Identify which cell holds the provided text, then report its (x, y) central coordinate. 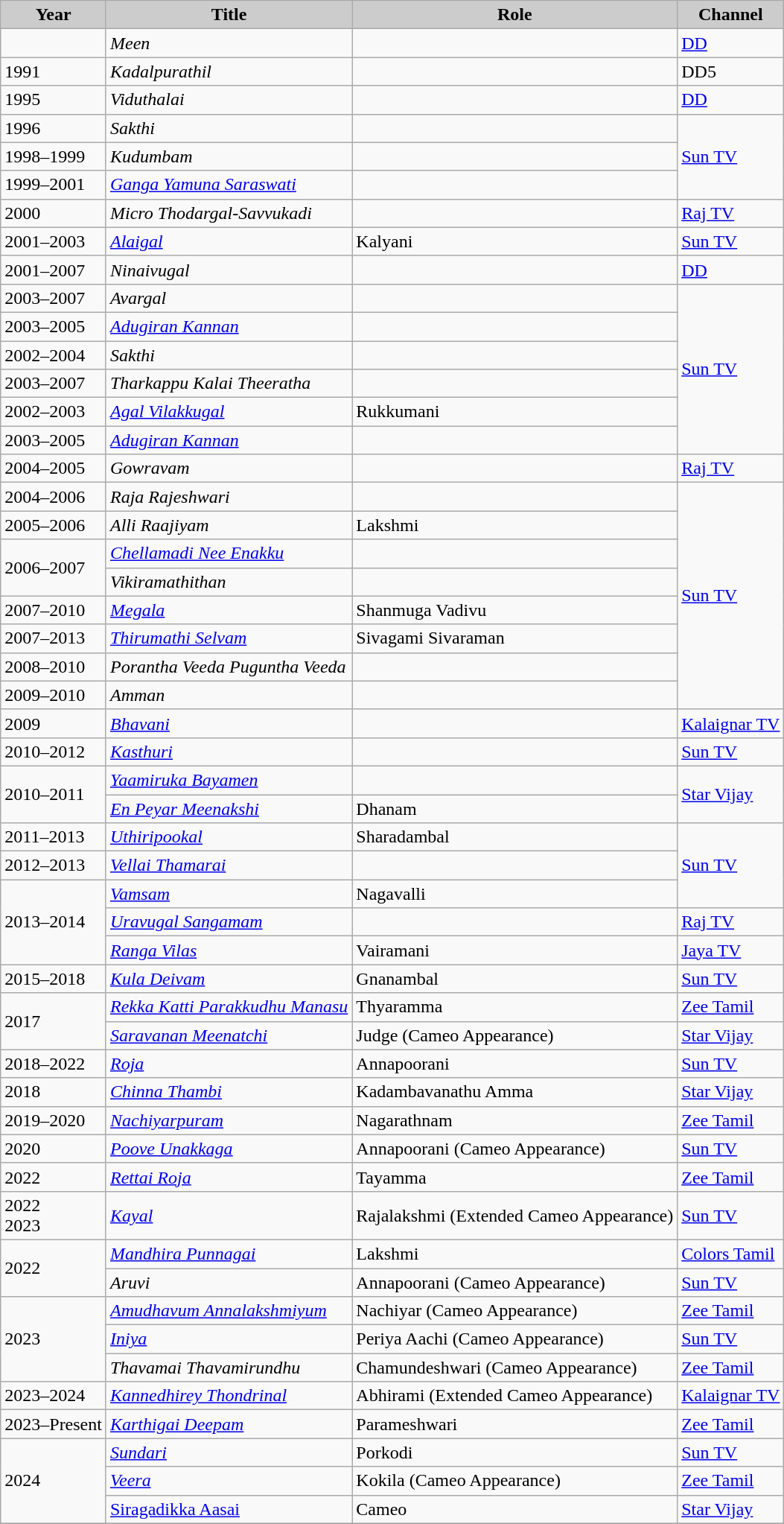
2006–2007 (54, 568)
Dhanam (515, 808)
Jaya TV (731, 950)
2004–2005 (54, 469)
2020 (54, 1149)
2019–2020 (54, 1120)
1996 (54, 128)
Raja Rajeshwari (229, 497)
2002–2003 (54, 412)
Roja (229, 1064)
Ninaivugal (229, 270)
Avargal (229, 298)
Viduthalai (229, 100)
Gnanambal (515, 979)
Sharadambal (515, 837)
Kalyani (515, 241)
2012–2013 (54, 866)
Rajalakshmi (Extended Cameo Appearance) (515, 1216)
DD5 (731, 72)
Kayal (229, 1216)
Saravanan Meenatchi (229, 1035)
Gowravam (229, 469)
2010–2011 (54, 794)
2001–2007 (54, 270)
Ganga Yamuna Saraswati (229, 185)
2013–2014 (54, 922)
Thyaramma (515, 1007)
Nachiyarpuram (229, 1120)
Nagavalli (515, 894)
Sundari (229, 1452)
Meen (229, 43)
Cameo (515, 1509)
Nachiyar (Cameo Appearance) (515, 1311)
2005–2006 (54, 525)
2000 (54, 213)
Colors Tamil (731, 1254)
Veera (229, 1481)
Poove Unakkaga (229, 1149)
2001–2003 (54, 241)
Kudumbam (229, 156)
Kadalpurathil (229, 72)
2017 (54, 1021)
2018–2022 (54, 1064)
2010–2012 (54, 752)
Sivagami Sivaraman (515, 638)
2024 (54, 1481)
Channel (731, 15)
Aruvi (229, 1282)
Role (515, 15)
Vairamani (515, 950)
Yaamiruka Bayamen (229, 780)
Porkodi (515, 1452)
Vamsam (229, 894)
Amman (229, 695)
Rekka Katti Parakkudhu Manasu (229, 1007)
1991 (54, 72)
2022 2023 (54, 1216)
Year (54, 15)
2009–2010 (54, 695)
2011–2013 (54, 837)
2018 (54, 1092)
Chellamadi Nee Enakku (229, 553)
Chamundeshwari (Cameo Appearance) (515, 1368)
Title (229, 15)
2009 (54, 723)
Alaigal (229, 241)
Abhirami (Extended Cameo Appearance) (515, 1396)
Rukkumani (515, 412)
Alli Raajiyam (229, 525)
Rettai Roja (229, 1177)
Amudhavum Annalakshmiyum (229, 1311)
Uravugal Sangamam (229, 922)
Mandhira Punnagai (229, 1254)
Tharkappu Kalai Theeratha (229, 384)
1998–1999 (54, 156)
1995 (54, 100)
Uthiripookal (229, 837)
2015–2018 (54, 979)
Thirumathi Selvam (229, 638)
Annapoorani (515, 1064)
En Peyar Meenakshi (229, 808)
2007–2010 (54, 610)
Vellai Thamarai (229, 866)
Karthigai Deepam (229, 1424)
Vikiramathithan (229, 582)
2023–Present (54, 1424)
Kannedhirey Thondrinal (229, 1396)
Kasthuri (229, 752)
Agal Vilakkugal (229, 412)
2023–2024 (54, 1396)
Tayamma (515, 1177)
Kokila (Cameo Appearance) (515, 1481)
Siragadikka Aasai (229, 1509)
Parameshwari (515, 1424)
Porantha Veeda Puguntha Veeda (229, 667)
Judge (Cameo Appearance) (515, 1035)
Periya Aachi (Cameo Appearance) (515, 1339)
Shanmuga Vadivu (515, 610)
Nagarathnam (515, 1120)
Ranga Vilas (229, 950)
Megala (229, 610)
Chinna Thambi (229, 1092)
2002–2004 (54, 355)
2004–2006 (54, 497)
2008–2010 (54, 667)
Micro Thodargal-Savvukadi (229, 213)
Kula Deivam (229, 979)
Bhavani (229, 723)
Thavamai Thavamirundhu (229, 1368)
Kadambavanathu Amma (515, 1092)
1999–2001 (54, 185)
Iniya (229, 1339)
2023 (54, 1339)
2007–2013 (54, 638)
